Detect which cell encompasses the target text, then output its (X, Y) center coordinate. 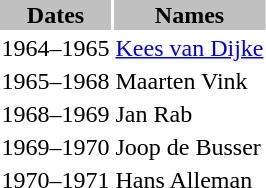
1969–1970 (56, 147)
Names (190, 15)
Kees van Dijke (190, 48)
1965–1968 (56, 81)
Jan Rab (190, 114)
1968–1969 (56, 114)
Joop de Busser (190, 147)
1964–1965 (56, 48)
Maarten Vink (190, 81)
Dates (56, 15)
